Provide the (x, y) coordinate of the cell's center where the given text is located.  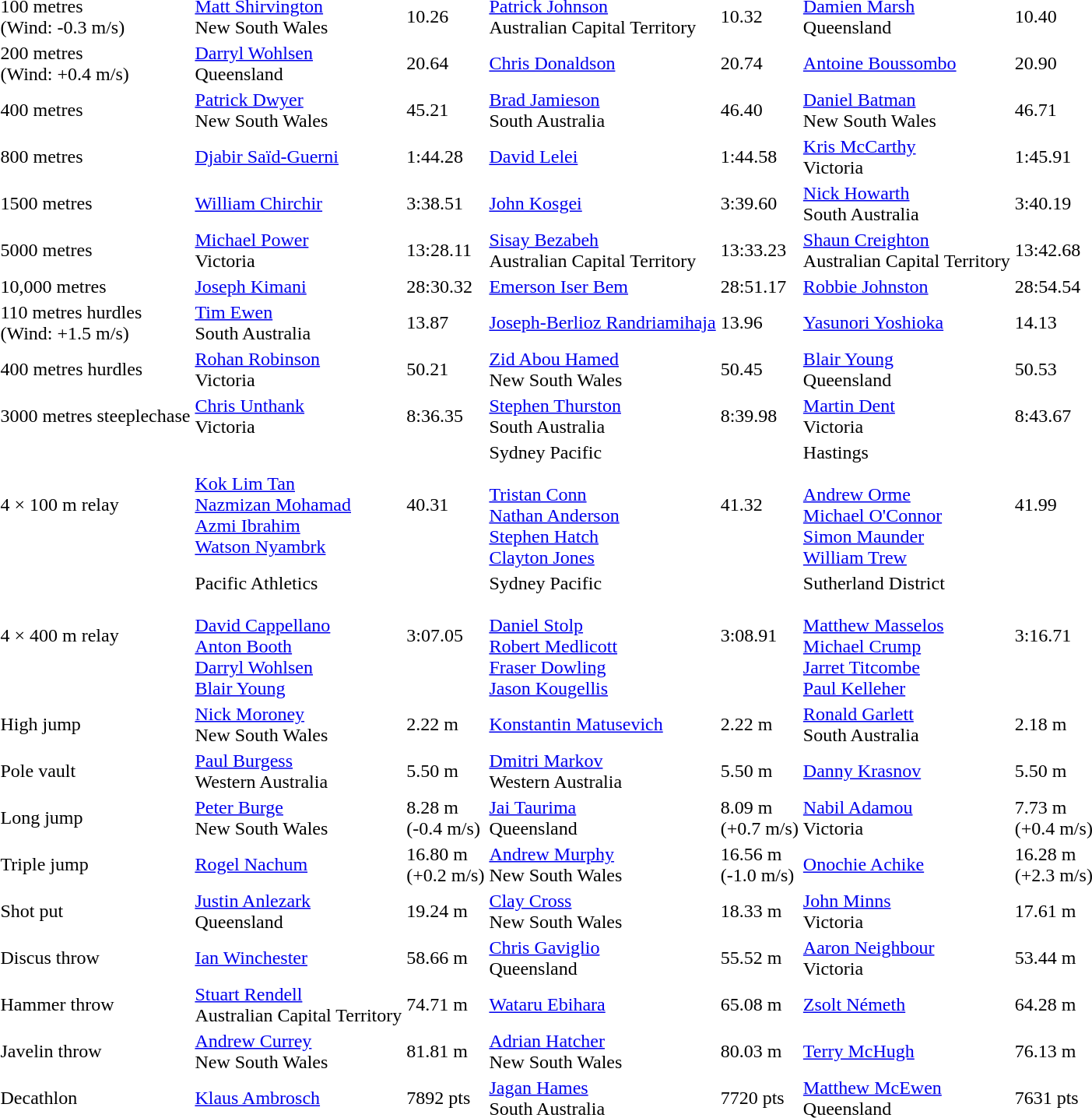
Darryl WohlsenQueensland (299, 64)
Djabir Saïd-Guerni (299, 157)
Stuart RendellAustralian Capital Territory (299, 1004)
1:44.58 (760, 157)
46.40 (760, 111)
Daniel BatmanNew South Wales (906, 111)
41.32 (760, 505)
William Chirchir (299, 204)
Yasunori Yoshioka (906, 322)
50.45 (760, 369)
Emerson Iser Bem (602, 287)
74.71 m (445, 1004)
Stephen ThurstonSouth Australia (602, 416)
Shaun CreightonAustralian Capital Territory (906, 251)
Justin AnlezarkQueensland (299, 911)
Nick MoroneyNew South Wales (299, 724)
3:38.51 (445, 204)
Martin DentVictoria (906, 416)
Chris GaviglioQueensland (602, 958)
Chris UnthankVictoria (299, 416)
Antoine Boussombo (906, 64)
18.33 m (760, 911)
Jai TaurimaQueensland (602, 817)
Clay CrossNew South Wales (602, 911)
3:07.05 (445, 635)
8:36.35 (445, 416)
81.81 m (445, 1051)
20.64 (445, 64)
50.21 (445, 369)
Ronald GarlettSouth Australia (906, 724)
Kris McCarthyVictoria (906, 157)
Kok Lim TanNazmizan MohamadAzmi IbrahimWatson Nyambrk (299, 505)
Zsolt Németh (906, 1004)
1:44.28 (445, 157)
28:51.17 (760, 287)
80.03 m (760, 1051)
John Kosgei (602, 204)
Andrew CurreyNew South Wales (299, 1051)
Brad JamiesonSouth Australia (602, 111)
David Lelei (602, 157)
Dmitri MarkovWestern Australia (602, 771)
Zid Abou HamedNew South Wales (602, 369)
Wataru Ebihara (602, 1004)
John MinnsVictoria (906, 911)
8.28 m (-0.4 m/s) (445, 817)
55.52 m (760, 958)
Robbie Johnston (906, 287)
58.66 m (445, 958)
65.08 m (760, 1004)
8.09 m (+0.7 m/s) (760, 817)
28:30.32 (445, 287)
3:39.60 (760, 204)
13.87 (445, 322)
Pacific AthleticsDavid CappellanoAnton BoothDarryl WohlsenBlair Young (299, 635)
Michael PowerVictoria (299, 251)
Chris Donaldson (602, 64)
45.21 (445, 111)
Paul BurgessWestern Australia (299, 771)
Onochie Achike (906, 864)
Patrick DwyerNew South Wales (299, 111)
Ian Winchester (299, 958)
Nick HowarthSouth Australia (906, 204)
Konstantin Matusevich (602, 724)
13:33.23 (760, 251)
Sydney PacificDaniel StolpRobert MedlicottFraser DowlingJason Kougellis (602, 635)
40.31 (445, 505)
Joseph Kimani (299, 287)
19.24 m (445, 911)
Blair YoungQueensland (906, 369)
13:28.11 (445, 251)
Sisay BezabehAustralian Capital Territory (602, 251)
16.80 m (+0.2 m/s) (445, 864)
Peter BurgeNew South Wales (299, 817)
Danny Krasnov (906, 771)
16.56 m (-1.0 m/s) (760, 864)
Sutherland DistrictMatthew MasselosMichael CrumpJarret TitcombePaul Kelleher (906, 635)
3:08.91 (760, 635)
Adrian HatcherNew South Wales (602, 1051)
HastingsAndrew OrmeMichael O'ConnorSimon MaunderWilliam Trew (906, 505)
Tim EwenSouth Australia (299, 322)
Terry McHugh (906, 1051)
Joseph-Berlioz Randriamihaja (602, 322)
Rogel Nachum (299, 864)
20.74 (760, 64)
Rohan RobinsonVictoria (299, 369)
Sydney PacificTristan ConnNathan AndersonStephen HatchClayton Jones (602, 505)
Aaron NeighbourVictoria (906, 958)
8:39.98 (760, 416)
13.96 (760, 322)
Nabil AdamouVictoria (906, 817)
Andrew MurphyNew South Wales (602, 864)
